Extract the (X, Y) coordinate from the center of the cell holding the provided text.  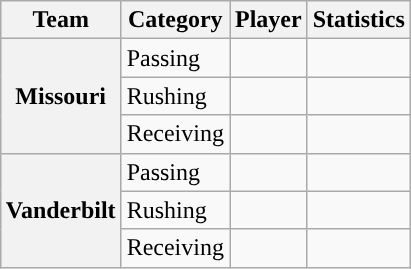
Missouri (60, 96)
Player (269, 20)
Category (175, 20)
Statistics (358, 20)
Vanderbilt (60, 210)
Team (60, 20)
